Output the (x, y) coordinate of the center of the cell containing the given text.  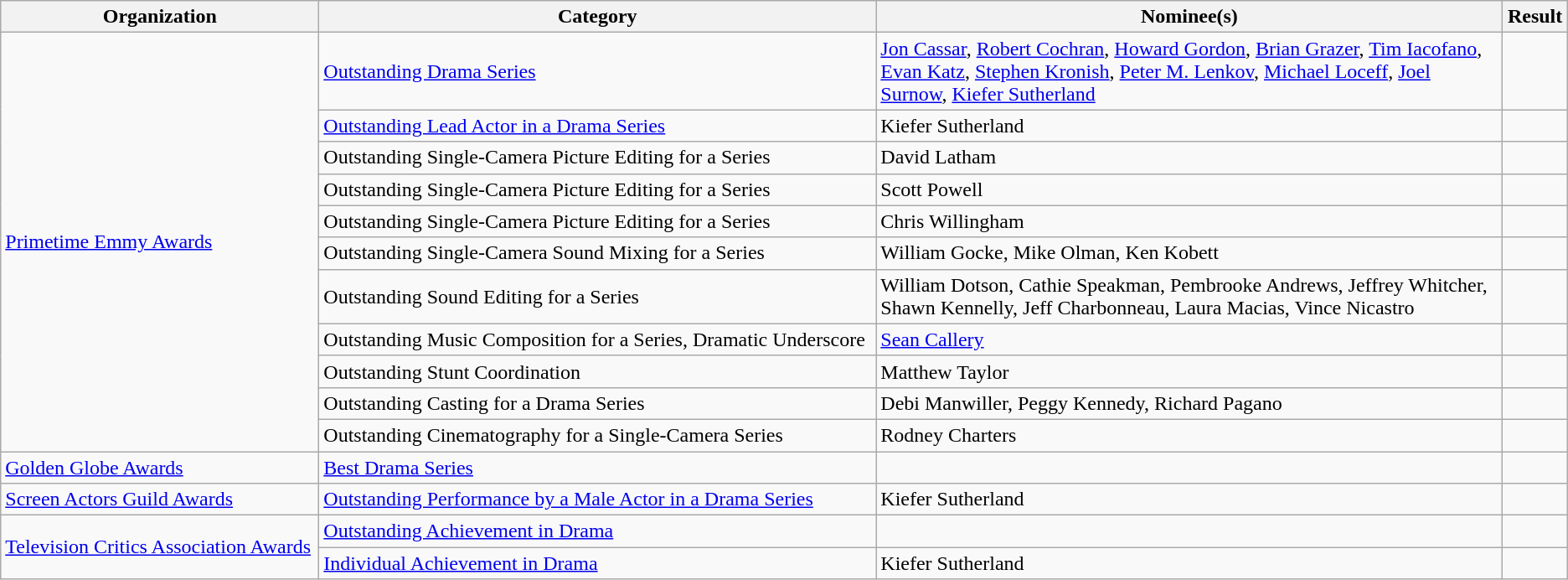
Outstanding Music Composition for a Series, Dramatic Underscore (598, 339)
Chris Willingham (1189, 221)
Screen Actors Guild Awards (160, 500)
Primetime Emmy Awards (160, 242)
William Gocke, Mike Olman, Ken Kobett (1189, 253)
Outstanding Sound Editing for a Series (598, 297)
Golden Globe Awards (160, 467)
Outstanding Performance by a Male Actor in a Drama Series (598, 500)
Rodney Charters (1189, 435)
Nominee(s) (1189, 17)
Scott Powell (1189, 189)
Outstanding Casting for a Drama Series (598, 403)
Outstanding Achievement in Drama (598, 531)
Best Drama Series (598, 467)
Outstanding Stunt Coordination (598, 371)
Outstanding Lead Actor in a Drama Series (598, 126)
Outstanding Single-Camera Sound Mixing for a Series (598, 253)
Result (1534, 17)
Category (598, 17)
Sean Callery (1189, 339)
Television Critics Association Awards (160, 547)
Individual Achievement in Drama (598, 563)
Outstanding Cinematography for a Single-Camera Series (598, 435)
David Latham (1189, 158)
Outstanding Drama Series (598, 71)
Organization (160, 17)
William Dotson, Cathie Speakman, Pembrooke Andrews, Jeffrey Whitcher, Shawn Kennelly, Jeff Charbonneau, Laura Macias, Vince Nicastro (1189, 297)
Debi Manwiller, Peggy Kennedy, Richard Pagano (1189, 403)
Matthew Taylor (1189, 371)
